Detect which cell encompasses the target text, then output its (X, Y) center coordinate. 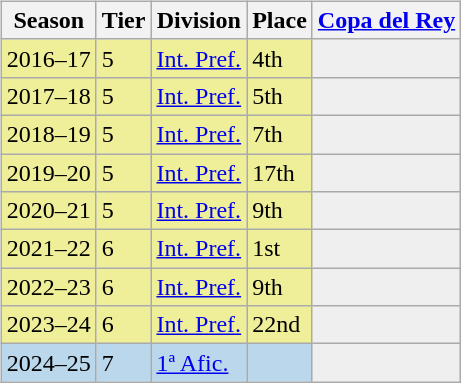
2022–23 (48, 287)
2017–18 (48, 96)
2019–20 (48, 173)
Copa del Rey (386, 20)
Place (280, 20)
2024–25 (48, 363)
17th (280, 173)
5th (280, 96)
Tier (124, 20)
Season (48, 20)
7 (124, 363)
Division (199, 20)
7th (280, 134)
2021–22 (48, 249)
1ª Afic. (199, 363)
4th (280, 58)
22nd (280, 325)
2016–17 (48, 58)
2020–21 (48, 211)
2023–24 (48, 325)
2018–19 (48, 134)
1st (280, 249)
